Search for the cell housing the specified text and yield its [x, y] center coordinate. 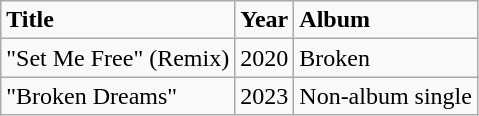
Broken [386, 58]
2020 [264, 58]
Album [386, 20]
2023 [264, 96]
"Set Me Free" (Remix) [118, 58]
"Broken Dreams" [118, 96]
Title [118, 20]
Non-album single [386, 96]
Year [264, 20]
